Capture the cell that displays the provided text and extract its [X, Y] central coordinate. 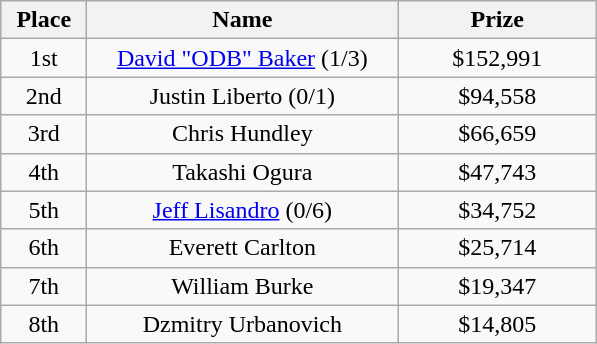
6th [44, 248]
$47,743 [498, 172]
$19,347 [498, 286]
Name [242, 20]
Place [44, 20]
Takashi Ogura [242, 172]
8th [44, 324]
Chris Hundley [242, 134]
7th [44, 286]
3rd [44, 134]
$34,752 [498, 210]
4th [44, 172]
Everett Carlton [242, 248]
$152,991 [498, 58]
$94,558 [498, 96]
$66,659 [498, 134]
David "ODB" Baker (1/3) [242, 58]
Justin Liberto (0/1) [242, 96]
Jeff Lisandro (0/6) [242, 210]
1st [44, 58]
5th [44, 210]
William Burke [242, 286]
2nd [44, 96]
Prize [498, 20]
Dzmitry Urbanovich [242, 324]
$25,714 [498, 248]
$14,805 [498, 324]
